Extract the [X, Y] coordinate from the center of the cell holding the provided text.  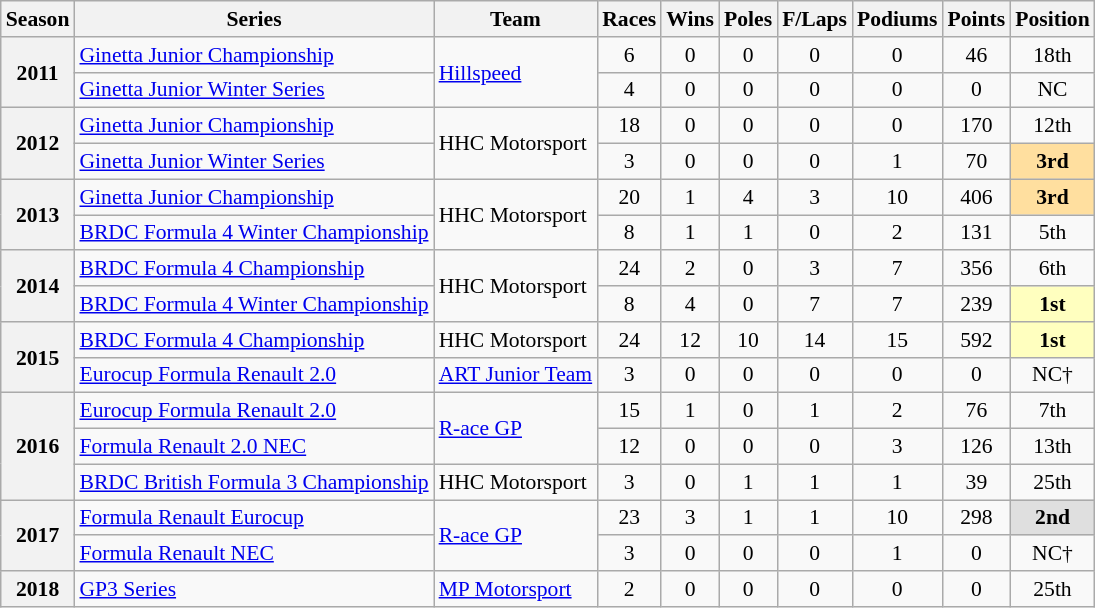
GP3 Series [254, 589]
76 [977, 411]
Team [516, 19]
Races [629, 19]
6 [629, 55]
7th [1052, 411]
2014 [38, 286]
20 [629, 197]
18th [1052, 55]
Position [1052, 19]
70 [977, 162]
2013 [38, 214]
23 [629, 518]
MP Motorsport [516, 589]
2016 [38, 446]
Poles [748, 19]
12th [1052, 126]
298 [977, 518]
126 [977, 447]
39 [977, 482]
46 [977, 55]
2017 [38, 536]
2012 [38, 144]
F/Laps [814, 19]
Hillspeed [516, 72]
Formula Renault Eurocup [254, 518]
Season [38, 19]
ART Junior Team [516, 375]
592 [977, 340]
2015 [38, 358]
2nd [1052, 518]
2018 [38, 589]
5th [1052, 233]
18 [629, 126]
NC [1052, 90]
Points [977, 19]
BRDC British Formula 3 Championship [254, 482]
406 [977, 197]
170 [977, 126]
13th [1052, 447]
2011 [38, 72]
6th [1052, 269]
356 [977, 269]
131 [977, 233]
14 [814, 340]
Series [254, 19]
Podiums [898, 19]
Wins [690, 19]
Formula Renault NEC [254, 554]
Formula Renault 2.0 NEC [254, 447]
239 [977, 304]
